Scan for the cell matching the given text and deliver its [X, Y] coordinate at center. 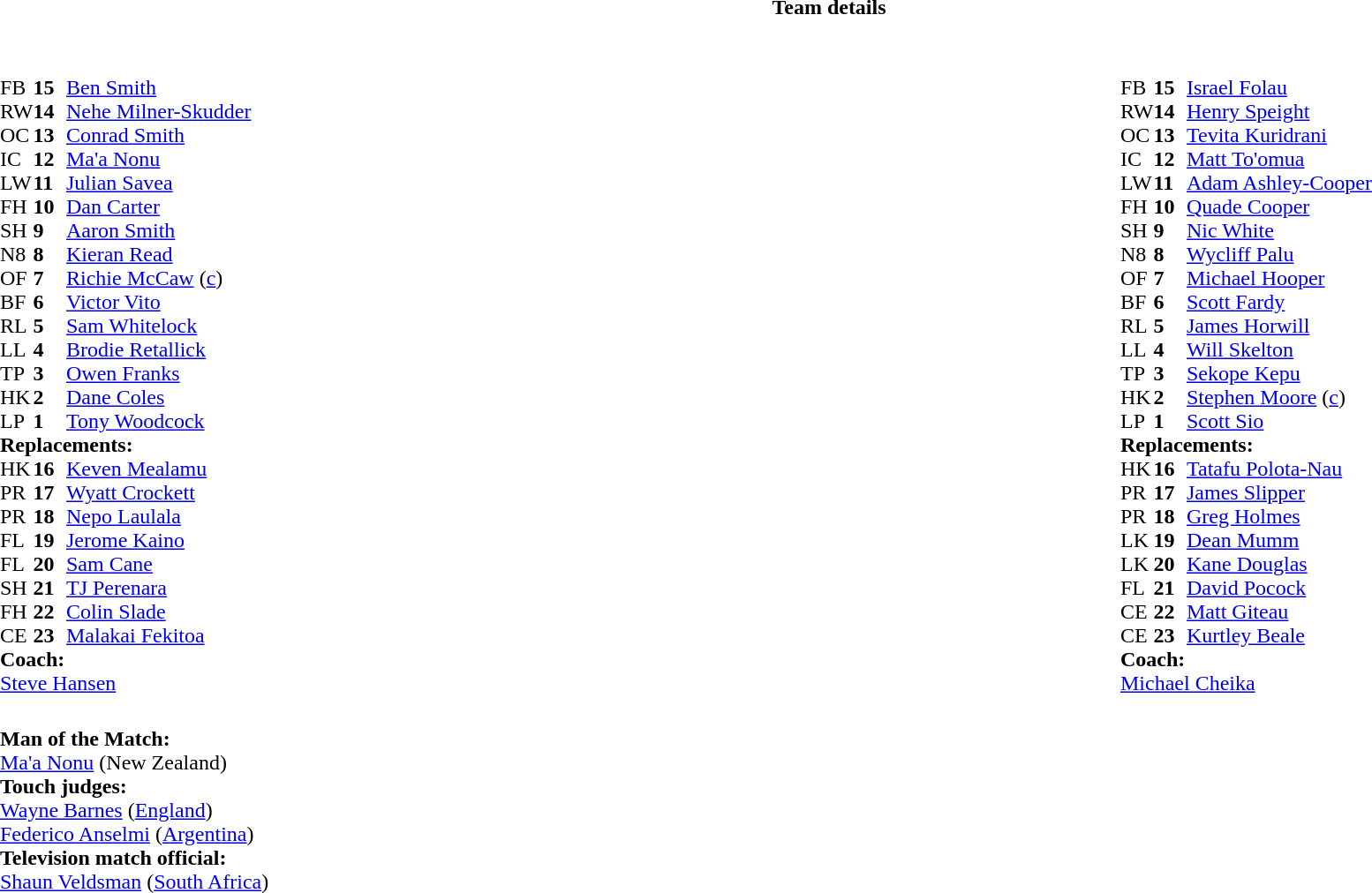
Tatafu Polota-Nau [1279, 469]
Colin Slade [159, 612]
Will Skelton [1279, 349]
Steve Hansen [125, 683]
Sekope Kepu [1279, 374]
Julian Savea [159, 184]
Conrad Smith [159, 136]
Dan Carter [159, 206]
Michael Hooper [1279, 279]
Richie McCaw (c) [159, 279]
Michael Cheika [1247, 683]
Nepo Laulala [159, 517]
Nehe Milner-Skudder [159, 111]
Nic White [1279, 231]
Sam Cane [159, 565]
Scott Sio [1279, 422]
Owen Franks [159, 374]
James Slipper [1279, 492]
Aaron Smith [159, 231]
Kurtley Beale [1279, 635]
Adam Ashley-Cooper [1279, 184]
Tevita Kuridrani [1279, 136]
Quade Cooper [1279, 206]
Greg Holmes [1279, 517]
Scott Fardy [1279, 302]
Tony Woodcock [159, 422]
Sam Whitelock [159, 326]
Kieran Read [159, 254]
Brodie Retallick [159, 349]
Dean Mumm [1279, 540]
Wycliff Palu [1279, 254]
Malakai Fekitoa [159, 635]
Matt To'omua [1279, 159]
Dane Coles [159, 397]
TJ Perenara [159, 588]
Wyatt Crockett [159, 492]
Henry Speight [1279, 111]
Kane Douglas [1279, 565]
James Horwill [1279, 326]
David Pocock [1279, 588]
Jerome Kaino [159, 540]
Keven Mealamu [159, 469]
Stephen Moore (c) [1279, 397]
Victor Vito [159, 302]
Israel Folau [1279, 88]
Matt Giteau [1279, 612]
Ben Smith [159, 88]
Ma'a Nonu [159, 159]
